Locate the cell with the specified text and output its (X, Y) center coordinate. 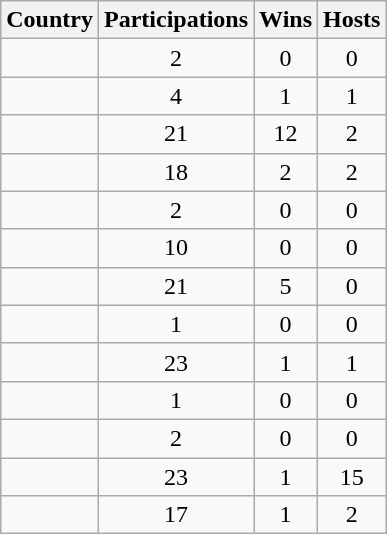
17 (176, 515)
12 (286, 134)
Country (50, 20)
Hosts (352, 20)
5 (286, 286)
Wins (286, 20)
4 (176, 96)
Participations (176, 20)
15 (352, 477)
18 (176, 172)
10 (176, 248)
